For the text-containing cell, return its midpoint in (X, Y) coordinate format. 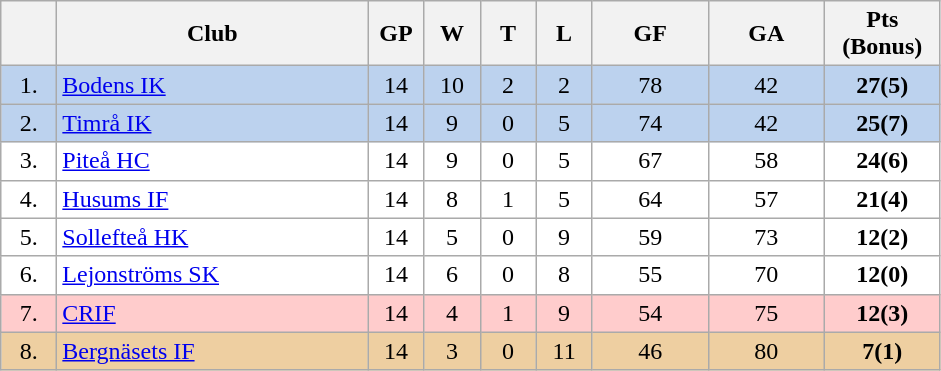
64 (650, 199)
4 (452, 313)
80 (766, 351)
74 (650, 123)
Club (212, 34)
11 (564, 351)
25(7) (882, 123)
Piteå HC (212, 161)
Bodens IK (212, 85)
2. (29, 123)
3 (452, 351)
6. (29, 275)
T (508, 34)
24(6) (882, 161)
8. (29, 351)
5. (29, 237)
Husums IF (212, 199)
L (564, 34)
4. (29, 199)
70 (766, 275)
59 (650, 237)
Sollefteå HK (212, 237)
Bergnäsets IF (212, 351)
55 (650, 275)
10 (452, 85)
1. (29, 85)
GA (766, 34)
Timrå IK (212, 123)
6 (452, 275)
78 (650, 85)
54 (650, 313)
Lejonströms SK (212, 275)
12(2) (882, 237)
GF (650, 34)
12(3) (882, 313)
27(5) (882, 85)
12(0) (882, 275)
CRIF (212, 313)
7. (29, 313)
7(1) (882, 351)
57 (766, 199)
Pts (Bonus) (882, 34)
GP (396, 34)
58 (766, 161)
75 (766, 313)
21(4) (882, 199)
46 (650, 351)
3. (29, 161)
W (452, 34)
67 (650, 161)
73 (766, 237)
